Search for the cell housing the specified text and yield its [x, y] center coordinate. 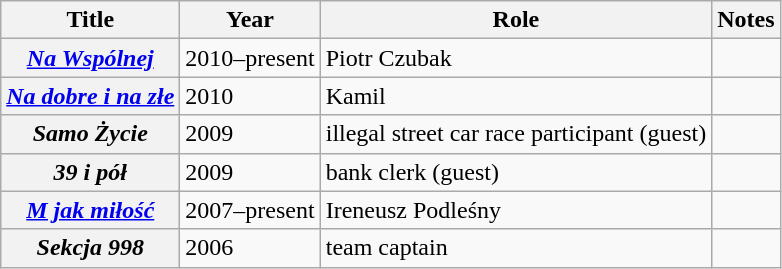
Samo Życie [90, 134]
Piotr Czubak [516, 58]
illegal street car race participant (guest) [516, 134]
2006 [250, 248]
Na dobre i na złe [90, 96]
M jak miłość [90, 210]
Sekcja 998 [90, 248]
Notes [746, 20]
2010–present [250, 58]
Year [250, 20]
2007–present [250, 210]
Role [516, 20]
2010 [250, 96]
39 i pół [90, 172]
Title [90, 20]
team captain [516, 248]
Na Wspólnej [90, 58]
Ireneusz Podleśny [516, 210]
Kamil [516, 96]
bank clerk (guest) [516, 172]
